Locate the cell with the specified text and output its (x, y) center coordinate. 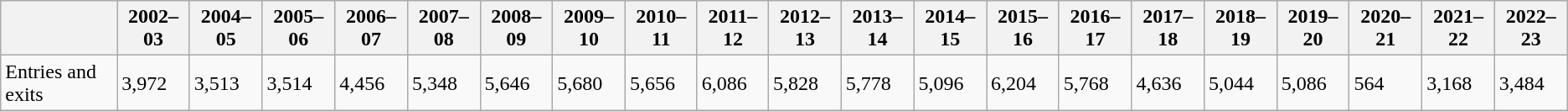
5,768 (1096, 82)
5,348 (444, 82)
2018–19 (1241, 29)
5,680 (590, 82)
4,456 (372, 82)
2009–10 (590, 29)
564 (1385, 82)
2022–23 (1531, 29)
5,828 (806, 82)
2021–22 (1459, 29)
2012–13 (806, 29)
2011–12 (732, 29)
2020–21 (1385, 29)
2006–07 (372, 29)
3,513 (226, 82)
2008–09 (516, 29)
5,656 (661, 82)
3,168 (1459, 82)
4,636 (1168, 82)
3,972 (154, 82)
5,044 (1241, 82)
2014–15 (950, 29)
2015–16 (1024, 29)
2005–06 (298, 29)
2019–20 (1313, 29)
2002–03 (154, 29)
5,096 (950, 82)
5,646 (516, 82)
3,514 (298, 82)
2007–08 (444, 29)
2017–18 (1168, 29)
6,086 (732, 82)
Entries and exits (59, 82)
2016–17 (1096, 29)
3,484 (1531, 82)
2010–11 (661, 29)
2013–14 (878, 29)
5,086 (1313, 82)
6,204 (1024, 82)
2004–05 (226, 29)
5,778 (878, 82)
